Return (x, y) of the center of cell containing provided text 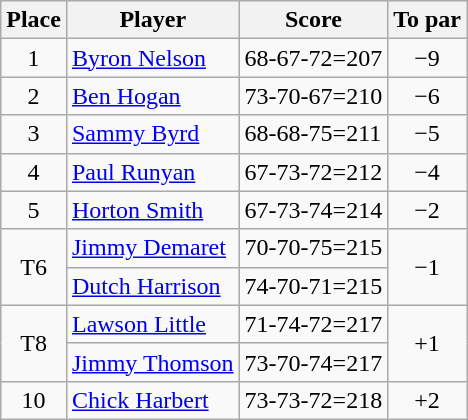
Ben Hogan (152, 96)
Place (34, 20)
1 (34, 58)
67-73-72=212 (314, 172)
−9 (428, 58)
−5 (428, 134)
T8 (34, 343)
−2 (428, 210)
Sammy Byrd (152, 134)
To par (428, 20)
5 (34, 210)
68-67-72=207 (314, 58)
−4 (428, 172)
−1 (428, 267)
70-70-75=215 (314, 248)
Player (152, 20)
73-73-72=218 (314, 400)
Paul Runyan (152, 172)
67-73-74=214 (314, 210)
74-70-71=215 (314, 286)
+1 (428, 343)
T6 (34, 267)
2 (34, 96)
4 (34, 172)
Jimmy Thomson (152, 362)
−6 (428, 96)
Byron Nelson (152, 58)
10 (34, 400)
3 (34, 134)
Lawson Little (152, 324)
Horton Smith (152, 210)
+2 (428, 400)
Chick Harbert (152, 400)
Score (314, 20)
71-74-72=217 (314, 324)
73-70-67=210 (314, 96)
Jimmy Demaret (152, 248)
Dutch Harrison (152, 286)
73-70-74=217 (314, 362)
68-68-75=211 (314, 134)
